Return the [X, Y] coordinate for the center point of the cell that contains the specified text.  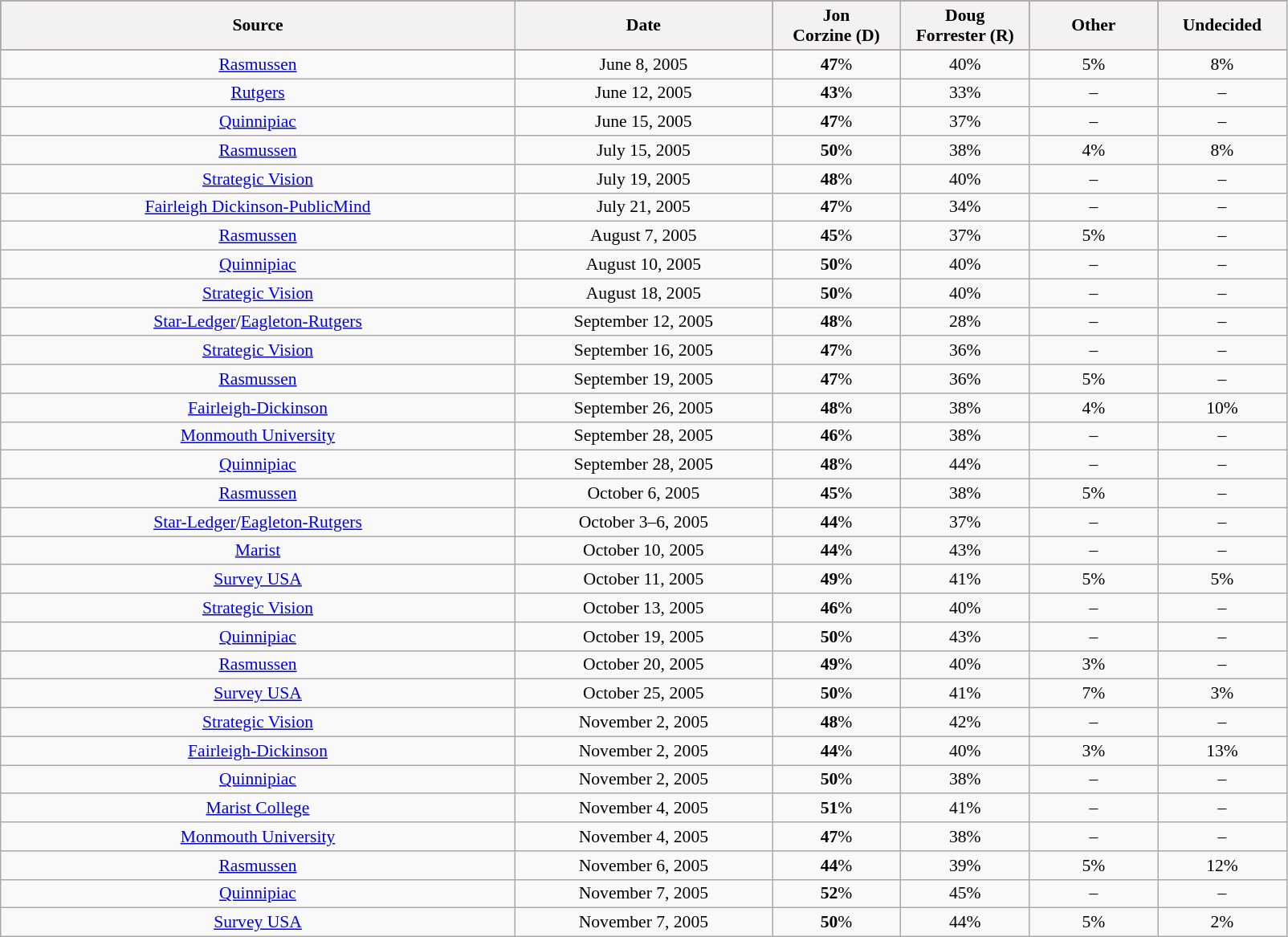
October 25, 2005 [643, 694]
October 20, 2005 [643, 665]
November 6, 2005 [643, 866]
34% [965, 207]
October 11, 2005 [643, 580]
June 12, 2005 [643, 93]
August 18, 2005 [643, 293]
28% [965, 322]
October 19, 2005 [643, 637]
October 10, 2005 [643, 551]
July 21, 2005 [643, 207]
12% [1222, 866]
Marist College [258, 809]
August 10, 2005 [643, 265]
13% [1222, 751]
Fairleigh Dickinson-PublicMind [258, 207]
Marist [258, 551]
Rutgers [258, 93]
September 26, 2005 [643, 408]
51% [837, 809]
October 3–6, 2005 [643, 522]
52% [837, 894]
10% [1222, 408]
JonCorzine (D) [837, 26]
July 19, 2005 [643, 179]
Source [258, 26]
July 15, 2005 [643, 150]
7% [1094, 694]
September 19, 2005 [643, 379]
2% [1222, 923]
September 16, 2005 [643, 351]
Other [1094, 26]
42% [965, 723]
Undecided [1222, 26]
39% [965, 866]
June 8, 2005 [643, 64]
June 15, 2005 [643, 122]
Date [643, 26]
October 6, 2005 [643, 494]
September 12, 2005 [643, 322]
DougForrester (R) [965, 26]
August 7, 2005 [643, 236]
33% [965, 93]
October 13, 2005 [643, 608]
